Search for the cell housing the specified text and yield its [X, Y] center coordinate. 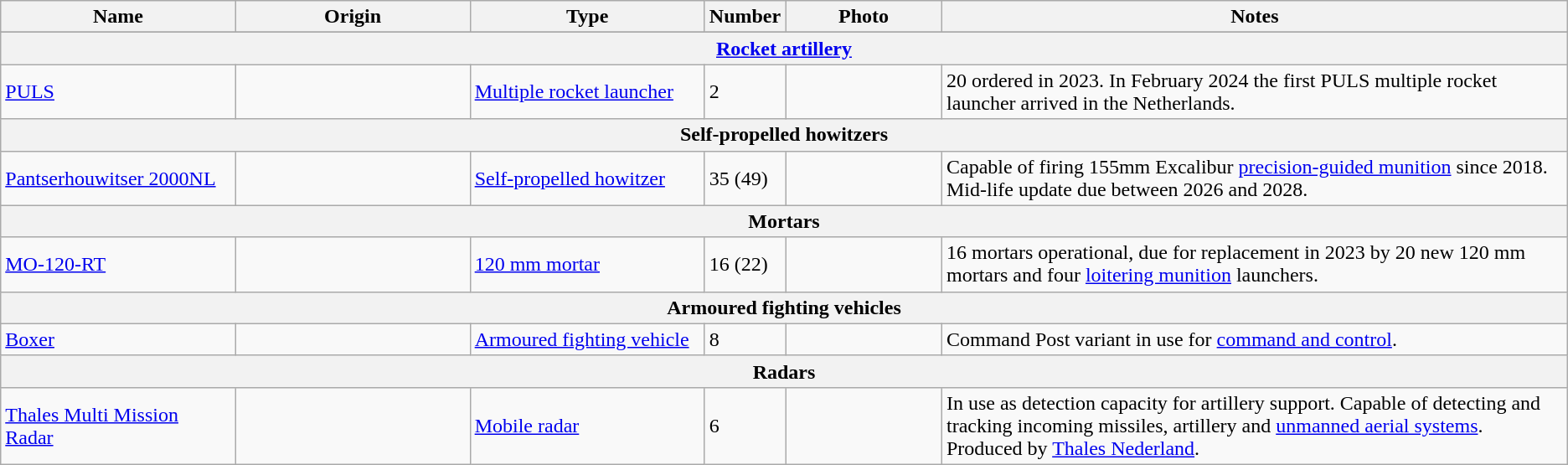
Number [745, 17]
Armoured fighting vehicle [587, 339]
35 (49) [745, 178]
Boxer [118, 339]
Mortars [784, 221]
6 [745, 426]
Photo [864, 17]
Self-propelled howitzer [587, 178]
Thales Multi Mission Radar [118, 426]
Self-propelled howitzers [784, 135]
Pantserhouwitser 2000NL [118, 178]
Capable of firing 155mm Excalibur precision-guided munition since 2018. Mid-life update due between 2026 and 2028. [1255, 178]
Type [587, 17]
20 ordered in 2023. In February 2024 the first PULS multiple rocket launcher arrived in the Netherlands. [1255, 92]
16 (22) [745, 265]
Origin [353, 17]
120 mm mortar [587, 265]
16 mortars operational, due for replacement in 2023 by 20 new 120 mm mortars and four loitering munition launchers. [1255, 265]
MO-120-RT [118, 265]
Name [118, 17]
Command Post variant in use for command and control. [1255, 339]
Rocket artillery [784, 49]
Multiple rocket launcher [587, 92]
8 [745, 339]
Armoured fighting vehicles [784, 307]
PULS [118, 92]
2 [745, 92]
Notes [1255, 17]
Mobile radar [587, 426]
Radars [784, 371]
